Determine the (X, Y) coordinate at the center of the cell enclosing the given text.  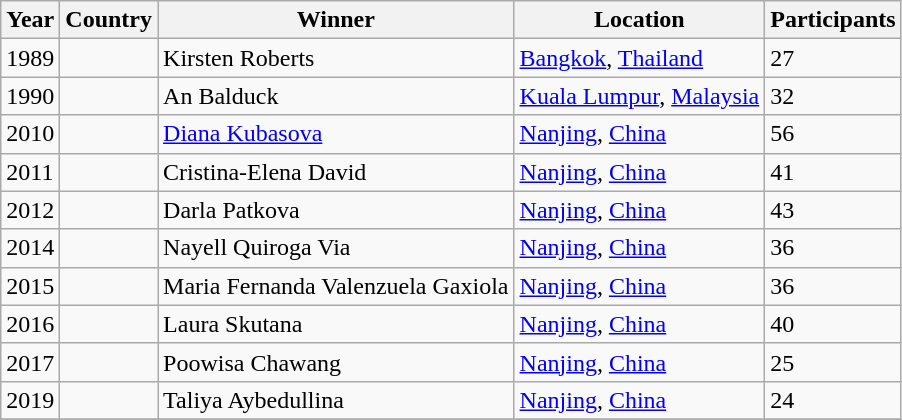
2015 (30, 286)
2012 (30, 210)
Winner (336, 20)
An Balduck (336, 96)
40 (833, 324)
Year (30, 20)
2010 (30, 134)
Laura Skutana (336, 324)
2014 (30, 248)
56 (833, 134)
32 (833, 96)
Participants (833, 20)
2016 (30, 324)
Taliya Aybedullina (336, 400)
Kuala Lumpur, Malaysia (640, 96)
24 (833, 400)
Nayell Quiroga Via (336, 248)
43 (833, 210)
Maria Fernanda Valenzuela Gaxiola (336, 286)
Diana Kubasova (336, 134)
2017 (30, 362)
1989 (30, 58)
Bangkok, Thailand (640, 58)
2011 (30, 172)
Kirsten Roberts (336, 58)
Darla Patkova (336, 210)
Location (640, 20)
1990 (30, 96)
25 (833, 362)
Poowisa Chawang (336, 362)
27 (833, 58)
2019 (30, 400)
Cristina-Elena David (336, 172)
Country (109, 20)
41 (833, 172)
